Provide the [X, Y] coordinate of the cell's center where the given text is located.  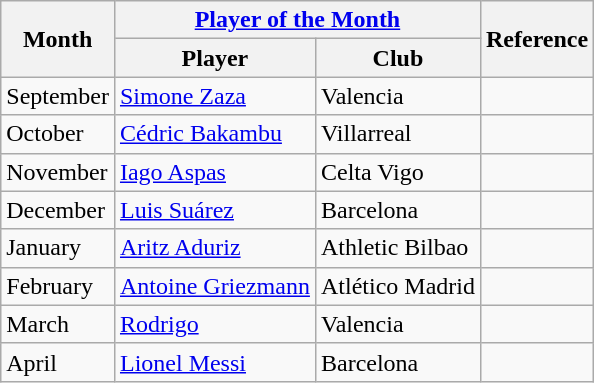
Cédric Bakambu [214, 134]
Simone Zaza [214, 96]
November [58, 172]
Rodrigo [214, 324]
Atlético Madrid [398, 286]
Lionel Messi [214, 362]
Aritz Aduriz [214, 248]
October [58, 134]
September [58, 96]
Celta Vigo [398, 172]
Player of the Month [297, 20]
December [58, 210]
Luis Suárez [214, 210]
Athletic Bilbao [398, 248]
Iago Aspas [214, 172]
Month [58, 39]
Antoine Griezmann [214, 286]
Villarreal [398, 134]
Player [214, 58]
February [58, 286]
Club [398, 58]
March [58, 324]
January [58, 248]
Reference [536, 39]
April [58, 362]
